Extract the (X, Y) coordinate from the center of the cell holding the provided text.  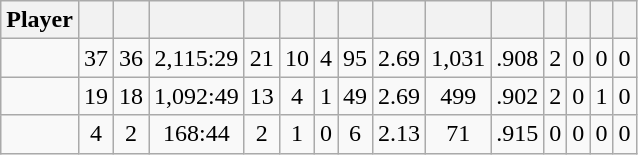
71 (458, 134)
49 (356, 96)
2.13 (400, 134)
36 (132, 58)
6 (356, 134)
10 (296, 58)
1,092:49 (197, 96)
Player (40, 20)
95 (356, 58)
.902 (518, 96)
.908 (518, 58)
1,031 (458, 58)
21 (262, 58)
13 (262, 96)
18 (132, 96)
168:44 (197, 134)
.915 (518, 134)
499 (458, 96)
2,115:29 (197, 58)
19 (96, 96)
37 (96, 58)
